Find where the given text appears and provide that cell's center as [x, y] coordinate. 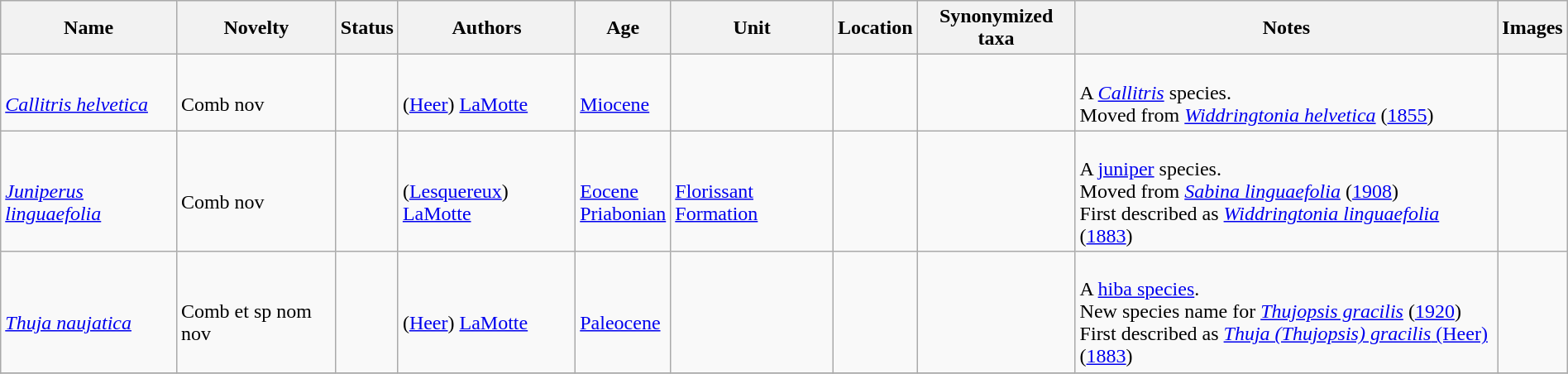
Juniperus linguaefolia [89, 191]
Name [89, 28]
(Lesquereux) LaMotte [486, 191]
A juniper species.Moved from Sabina linguaefolia (1908)First described as Widdringtonia linguaefolia (1883) [1287, 191]
A Callitris species. Moved from Widdringtonia helvetica (1855) [1287, 93]
EocenePriabonian [624, 191]
Age [624, 28]
Status [367, 28]
Synonymized taxa [996, 28]
A hiba species.New species name for Thujopsis gracilis (1920)First described as Thuja (Thujopsis) gracilis (Heer) (1883) [1287, 312]
Paleocene [624, 312]
Unit [753, 28]
Novelty [256, 28]
Notes [1287, 28]
Authors [486, 28]
Images [1532, 28]
Florissant Formation [753, 191]
Location [875, 28]
Thuja naujatica [89, 312]
Comb et sp nom nov [256, 312]
Miocene [624, 93]
Callitris helvetica [89, 93]
